Provide the (x, y) coordinate of the cell's center where the given text is located.  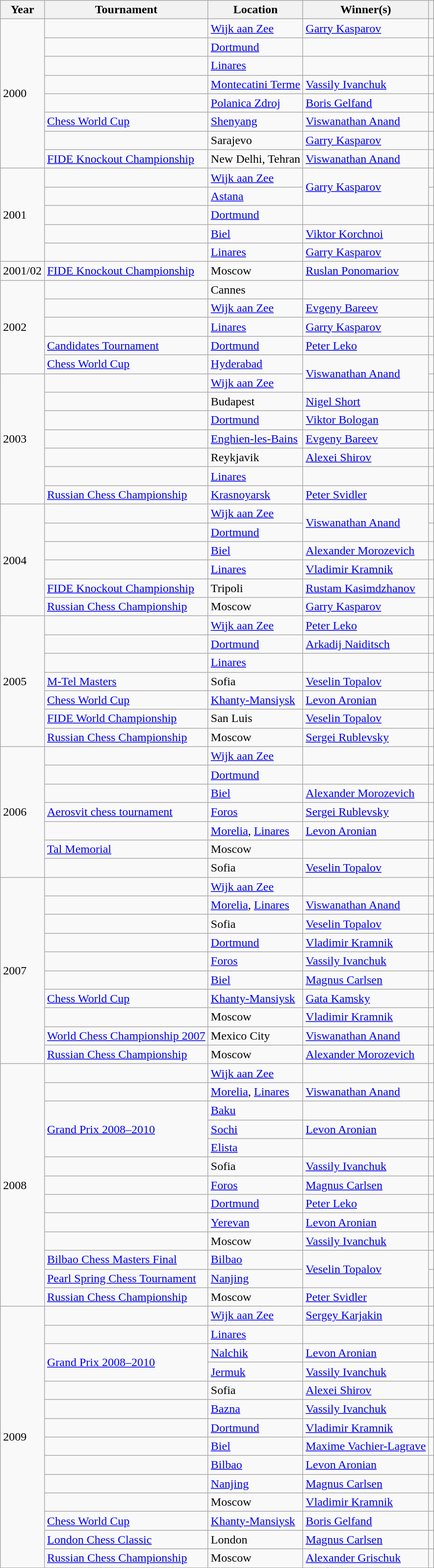
Arkadij Naiditsch (366, 644)
Pearl Spring Chess Tournament (126, 1278)
Nigel Short (366, 401)
Astana (255, 196)
FIDE World Championship (126, 719)
2004 (23, 560)
Sochi (255, 1129)
2002 (23, 327)
2001 (23, 215)
2007 (23, 971)
Winner(s) (366, 10)
Location (255, 10)
2003 (23, 439)
2008 (23, 1185)
Aerosvit chess tournament (126, 812)
2006 (23, 812)
Maxime Vachier-Lagrave (366, 1446)
London Chess Classic (126, 1540)
Enghien-les-Bains (255, 439)
Rustam Kasimdzhanov (366, 588)
Ruslan Ponomariov (366, 271)
New Delhi, Tehran (255, 159)
Alexander Grischuk (366, 1558)
Gata Kamsky (366, 998)
Mexico City (255, 1036)
Bazna (255, 1409)
Tournament (126, 10)
Baku (255, 1110)
Viktor Korchnoi (366, 234)
Nalchik (255, 1353)
Elista (255, 1148)
Tripoli (255, 588)
Polanica Zdroj (255, 103)
2000 (23, 94)
Yerevan (255, 1222)
Sergey Karjakin (366, 1316)
Budapest (255, 401)
Year (23, 10)
Hyderabad (255, 364)
Krasnoyarsk (255, 495)
2009 (23, 1437)
Cannes (255, 290)
M-Tel Masters (126, 681)
Tal Memorial (126, 849)
Sarajevo (255, 140)
San Luis (255, 719)
London (255, 1540)
Jermuk (255, 1371)
2005 (23, 681)
World Chess Championship 2007 (126, 1036)
Candidates Tournament (126, 346)
Viktor Bologan (366, 420)
Reykjavik (255, 457)
Montecatini Terme (255, 84)
Bilbao Chess Masters Final (126, 1260)
2001/02 (23, 271)
Shenyang (255, 122)
